Capture the cell that displays the provided text and extract its [x, y] central coordinate. 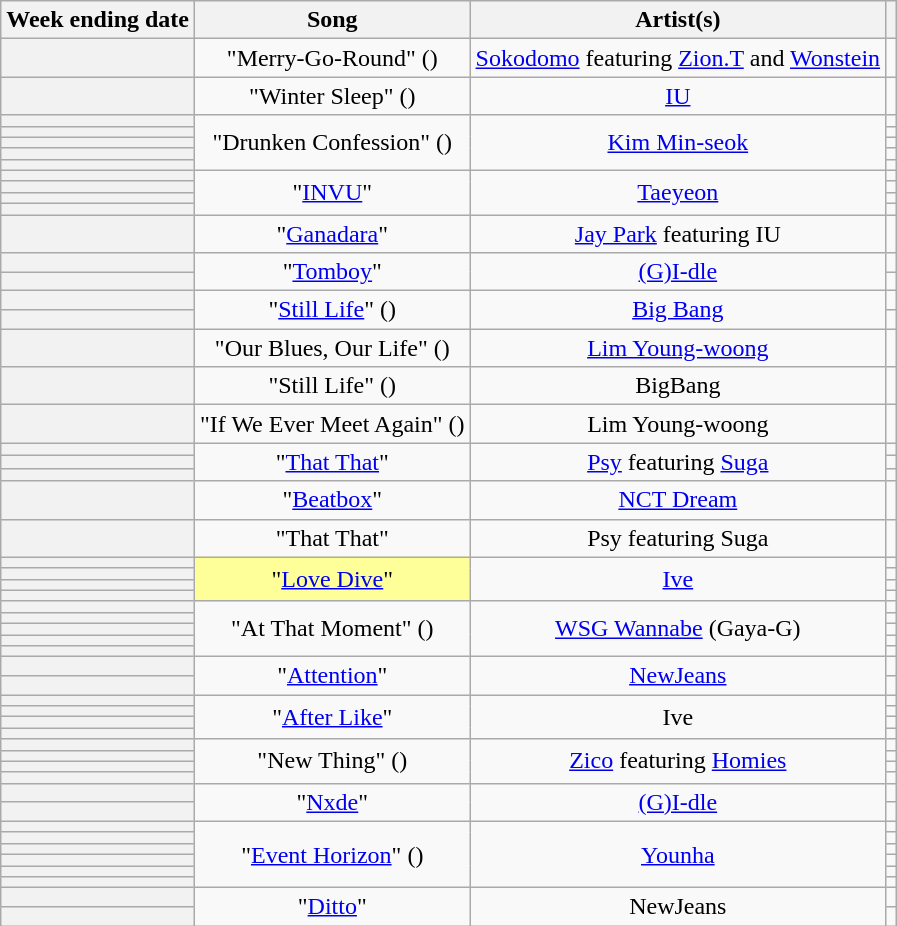
Kim Min-seok [678, 142]
"Tomboy" [333, 272]
Big Bang [678, 310]
Taeyeon [678, 192]
Artist(s) [678, 20]
Sokodomo featuring Zion.T and Wonstein [678, 58]
Jay Park featuring IU [678, 233]
"New Thing" () [333, 761]
"If We Ever Meet Again" () [333, 424]
"Ditto" [333, 907]
Younha [678, 854]
"After Like" [333, 717]
"Attention" [333, 676]
"Nxde" [333, 802]
NCT Dream [678, 500]
"Event Horizon" () [333, 854]
"Ganadara" [333, 233]
BigBang [678, 386]
Week ending date [98, 20]
"Winter Sleep" () [333, 96]
"At That Moment" () [333, 628]
"INVU" [333, 192]
"Merry-Go-Round" () [333, 58]
WSG Wannabe (Gaya-G) [678, 628]
"Beatbox" [333, 500]
IU [678, 96]
Zico featuring Homies [678, 761]
"Drunken Confession" () [333, 142]
Song [333, 20]
"Love Dive" [333, 579]
"Our Blues, Our Life" () [333, 348]
